Capture the cell that displays the provided text and extract its [x, y] central coordinate. 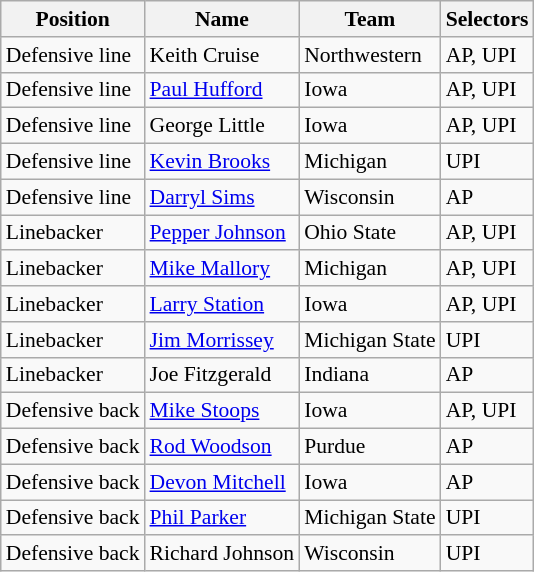
Name [222, 19]
Mike Stoops [222, 411]
Keith Cruise [222, 55]
Paul Hufford [222, 90]
Team [370, 19]
Ohio State [370, 233]
Mike Mallory [222, 269]
Jim Morrissey [222, 340]
Northwestern [370, 55]
Rod Woodson [222, 447]
Kevin Brooks [222, 162]
Joe Fitzgerald [222, 375]
Devon Mitchell [222, 482]
Pepper Johnson [222, 233]
Phil Parker [222, 518]
Darryl Sims [222, 197]
Indiana [370, 375]
Larry Station [222, 304]
Position [73, 19]
Richard Johnson [222, 554]
George Little [222, 126]
Selectors [488, 19]
Purdue [370, 447]
